Locate the cell with the specified text and output its (X, Y) center coordinate. 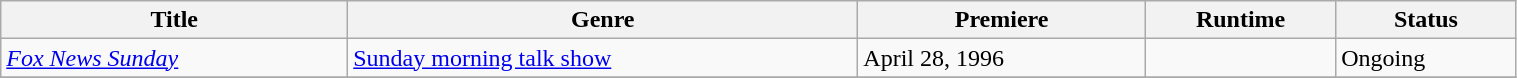
Genre (603, 20)
Status (1426, 20)
Title (174, 20)
April 28, 1996 (1002, 58)
Sunday morning talk show (603, 58)
Ongoing (1426, 58)
Runtime (1240, 20)
Premiere (1002, 20)
Fox News Sunday (174, 58)
